From the cell containing the given text, extract its center point as (x, y) coordinate. 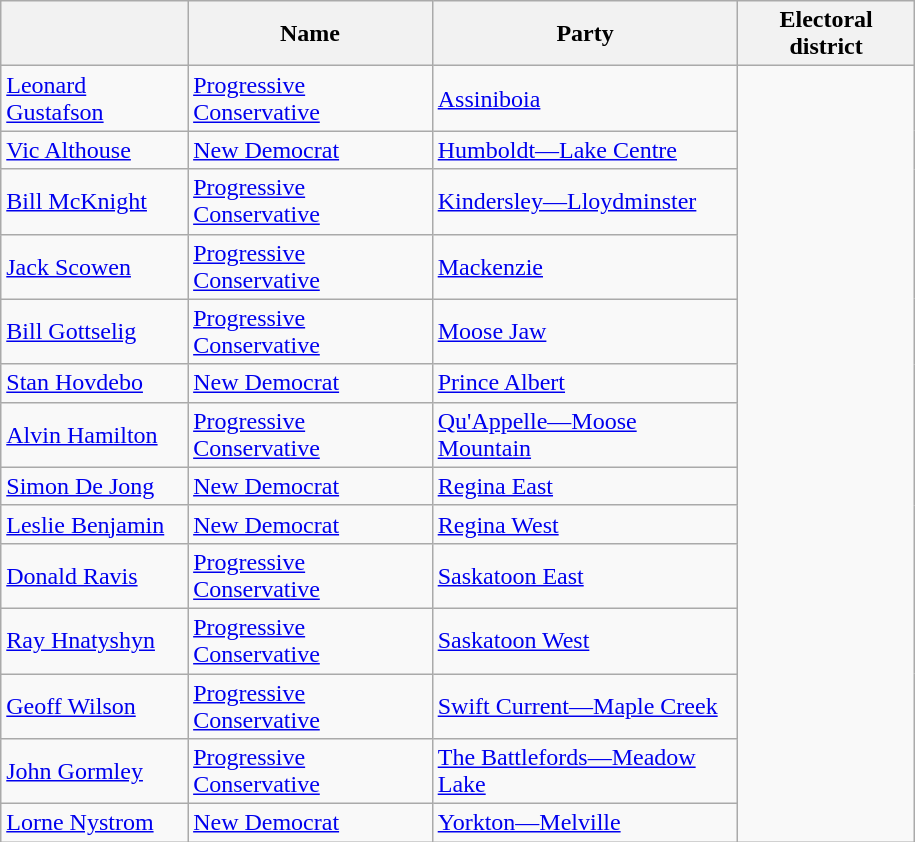
Vic Althouse (94, 150)
Mackenzie (585, 266)
Regina East (585, 486)
Alvin Hamilton (94, 434)
Name (310, 34)
John Gormley (94, 772)
Leonard Gustafson (94, 98)
Moose Jaw (585, 332)
Saskatoon West (585, 640)
Jack Scowen (94, 266)
Qu'Appelle—Moose Mountain (585, 434)
Bill Gottselig (94, 332)
Swift Current—Maple Creek (585, 706)
Regina West (585, 524)
Bill McKnight (94, 202)
Humboldt—Lake Centre (585, 150)
Lorne Nystrom (94, 823)
Electoral district (826, 34)
Party (585, 34)
Assiniboia (585, 98)
Yorkton—Melville (585, 823)
Saskatoon East (585, 576)
Stan Hovdebo (94, 383)
Simon De Jong (94, 486)
Geoff Wilson (94, 706)
The Battlefords—Meadow Lake (585, 772)
Donald Ravis (94, 576)
Ray Hnatyshyn (94, 640)
Kindersley—Lloydminster (585, 202)
Leslie Benjamin (94, 524)
Prince Albert (585, 383)
